Scan for the cell matching the given text and deliver its (x, y) coordinate at center. 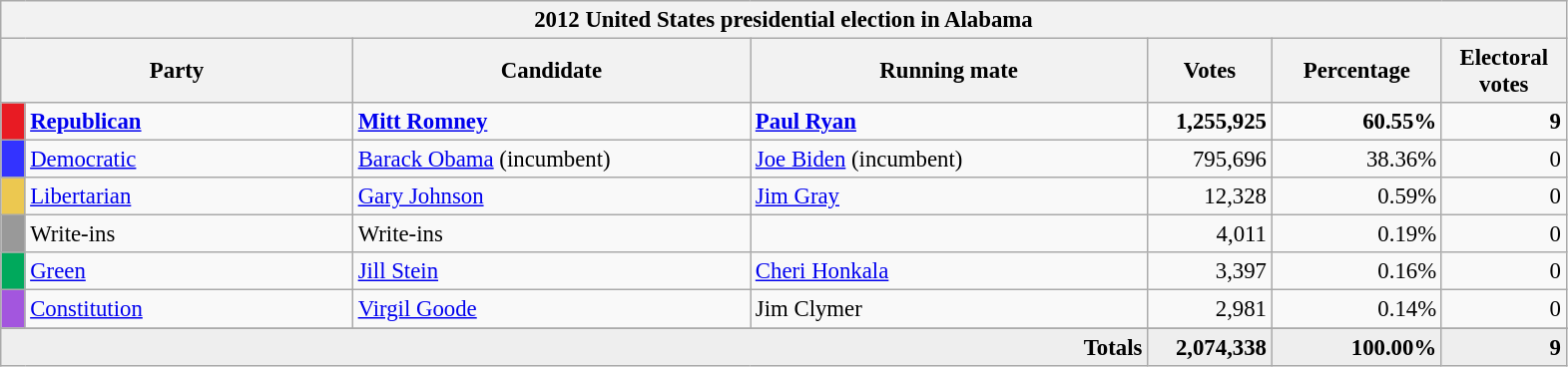
Democratic (189, 160)
60.55% (1356, 122)
Jill Stein (551, 272)
100.00% (1356, 347)
0.59% (1356, 196)
Jim Gray (949, 196)
12,328 (1210, 196)
2,981 (1210, 309)
Paul Ryan (949, 122)
Green (189, 272)
Jim Clymer (949, 309)
Virgil Goode (551, 309)
Party (178, 72)
Republican (189, 122)
2,074,338 (1210, 347)
795,696 (1210, 160)
Totals (575, 347)
1,255,925 (1210, 122)
Electoral votes (1503, 72)
Candidate (551, 72)
Gary Johnson (551, 196)
4,011 (1210, 234)
Cheri Honkala (949, 272)
Joe Biden (incumbent) (949, 160)
Constitution (189, 309)
Percentage (1356, 72)
0.19% (1356, 234)
Running mate (949, 72)
Votes (1210, 72)
Mitt Romney (551, 122)
3,397 (1210, 272)
0.16% (1356, 272)
Barack Obama (incumbent) (551, 160)
0.14% (1356, 309)
2012 United States presidential election in Alabama (784, 20)
Libertarian (189, 196)
38.36% (1356, 160)
